Determine the (X, Y) coordinate at the center of the cell enclosing the given text.  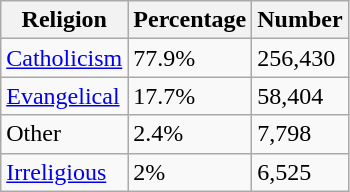
2.4% (190, 134)
Irreligious (64, 172)
256,430 (300, 58)
77.9% (190, 58)
17.7% (190, 96)
Religion (64, 20)
Percentage (190, 20)
Other (64, 134)
2% (190, 172)
Number (300, 20)
Evangelical (64, 96)
58,404 (300, 96)
6,525 (300, 172)
Catholicism (64, 58)
7,798 (300, 134)
